Search for the cell housing the specified text and yield its [x, y] center coordinate. 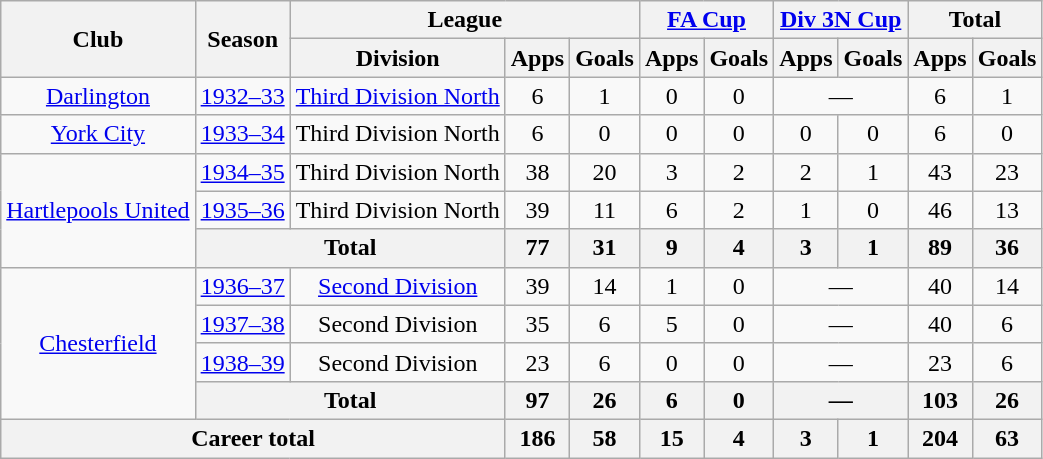
15 [671, 438]
Chesterfield [98, 343]
97 [537, 400]
13 [1007, 210]
1934–35 [242, 172]
1935–36 [242, 210]
77 [537, 248]
204 [940, 438]
89 [940, 248]
1938–39 [242, 362]
46 [940, 210]
Club [98, 39]
58 [605, 438]
35 [537, 324]
11 [605, 210]
63 [1007, 438]
20 [605, 172]
103 [940, 400]
186 [537, 438]
Hartlepools United [98, 210]
York City [98, 134]
1932–33 [242, 96]
38 [537, 172]
Division [398, 58]
Season [242, 39]
League [464, 20]
FA Cup [706, 20]
Darlington [98, 96]
9 [671, 248]
Div 3N Cup [841, 20]
1933–34 [242, 134]
1937–38 [242, 324]
1936–37 [242, 286]
36 [1007, 248]
31 [605, 248]
Career total [253, 438]
5 [671, 324]
43 [940, 172]
